Find where the given text appears and provide that cell's center as (X, Y) coordinate. 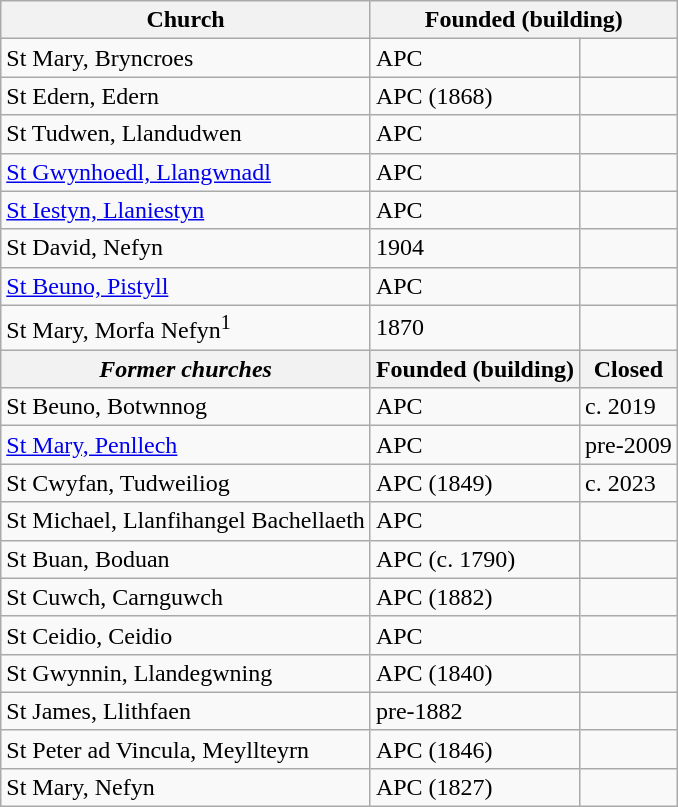
APC (1882) (474, 597)
APC (1840) (474, 673)
St Tudwen, Llandudwen (186, 134)
St Peter ad Vincula, Meyllteyrn (186, 749)
St Gwynnin, Llandegwning (186, 673)
St Ceidio, Ceidio (186, 635)
1870 (474, 328)
Church (186, 20)
APC (1849) (474, 483)
St James, Llithfaen (186, 711)
St David, Nefyn (186, 248)
St Buan, Boduan (186, 559)
St Beuno, Pistyll (186, 286)
APC (c. 1790) (474, 559)
1904 (474, 248)
APC (1827) (474, 787)
St Mary, Nefyn (186, 787)
APC (1868) (474, 96)
pre-1882 (474, 711)
St Michael, Llanfihangel Bachellaeth (186, 521)
St Cwyfan, Tudweiliog (186, 483)
APC (1846) (474, 749)
pre-2009 (629, 445)
c. 2019 (629, 407)
St Cuwch, Carnguwch (186, 597)
St Iestyn, Llaniestyn (186, 210)
Former churches (186, 369)
St Edern, Edern (186, 96)
St Mary, Penllech (186, 445)
St Gwynhoedl, Llangwnadl (186, 172)
c. 2023 (629, 483)
St Mary, Bryncroes (186, 58)
St Beuno, Botwnnog (186, 407)
St Mary, Morfa Nefyn1 (186, 328)
Closed (629, 369)
